From the cell containing the given text, extract its center point as (x, y) coordinate. 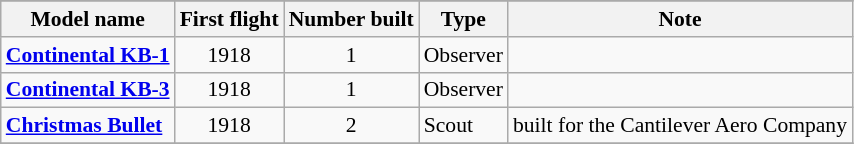
2 (352, 126)
Note (680, 19)
Continental KB-3 (88, 90)
built for the Cantilever Aero Company (680, 126)
Scout (464, 126)
Type (464, 19)
Christmas Bullet (88, 126)
Number built (352, 19)
First flight (230, 19)
Continental KB-1 (88, 55)
Model name (88, 19)
